Locate the cell with the specified text and output its (X, Y) center coordinate. 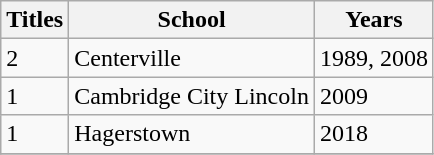
Centerville (192, 58)
2009 (374, 96)
Titles (35, 20)
Years (374, 20)
Hagerstown (192, 134)
2018 (374, 134)
2 (35, 58)
Cambridge City Lincoln (192, 96)
1989, 2008 (374, 58)
School (192, 20)
